For the text-containing cell, return its midpoint in (x, y) coordinate format. 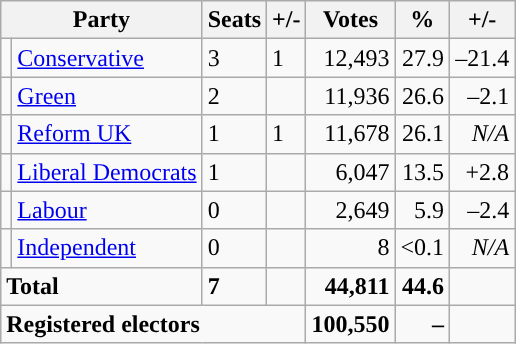
44,811 (350, 286)
27.9 (422, 58)
12,493 (350, 58)
–21.4 (482, 58)
Labour (107, 210)
11,678 (350, 134)
44.6 (422, 286)
7 (234, 286)
Independent (107, 248)
26.6 (422, 96)
Green (107, 96)
<0.1 (422, 248)
Votes (350, 20)
Registered electors (154, 324)
–2.4 (482, 210)
6,047 (350, 172)
–2.1 (482, 96)
5.9 (422, 210)
2 (234, 96)
8 (350, 248)
Reform UK (107, 134)
3 (234, 58)
13.5 (422, 172)
2,649 (350, 210)
100,550 (350, 324)
– (422, 324)
Conservative (107, 58)
+2.8 (482, 172)
26.1 (422, 134)
% (422, 20)
Seats (234, 20)
Party (102, 20)
Liberal Democrats (107, 172)
11,936 (350, 96)
Total (102, 286)
